Determine the (X, Y) coordinate at the center of the cell enclosing the given text.  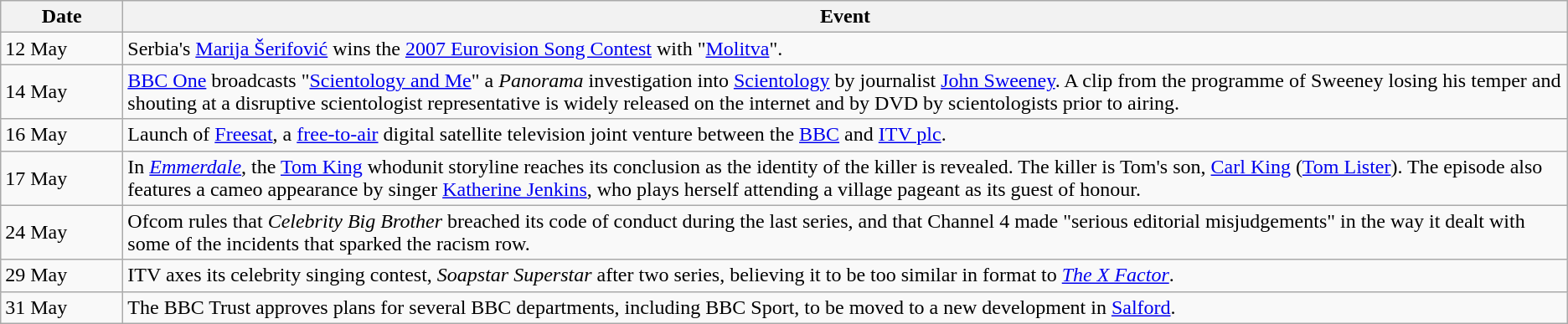
14 May (62, 92)
12 May (62, 49)
29 May (62, 275)
17 May (62, 177)
Serbia's Marija Šerifović wins the 2007 Eurovision Song Contest with "Molitva". (845, 49)
Event (845, 17)
Launch of Freesat, a free-to-air digital satellite television joint venture between the BBC and ITV plc. (845, 135)
31 May (62, 307)
The BBC Trust approves plans for several BBC departments, including BBC Sport, to be moved to a new development in Salford. (845, 307)
16 May (62, 135)
Date (62, 17)
24 May (62, 233)
ITV axes its celebrity singing contest, Soapstar Superstar after two series, believing it to be too similar in format to The X Factor. (845, 275)
